Pinpoint the cell where the given text exists, returning its [X, Y] midpoint coordinate. 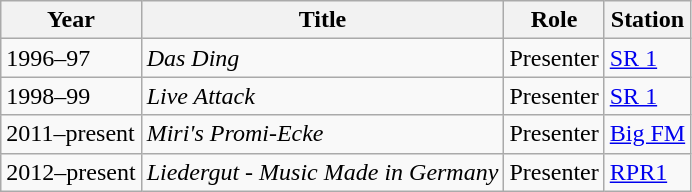
Live Attack [322, 96]
Title [322, 20]
Role [554, 20]
Big FM [647, 134]
2011–present [71, 134]
Miri's Promi-Ecke [322, 134]
Liedergut - Music Made in Germany [322, 172]
2012–present [71, 172]
Station [647, 20]
Year [71, 20]
RPR1 [647, 172]
1996–97 [71, 58]
1998–99 [71, 96]
Das Ding [322, 58]
